Provide the (x, y) coordinate of the cell's center where the given text is located.  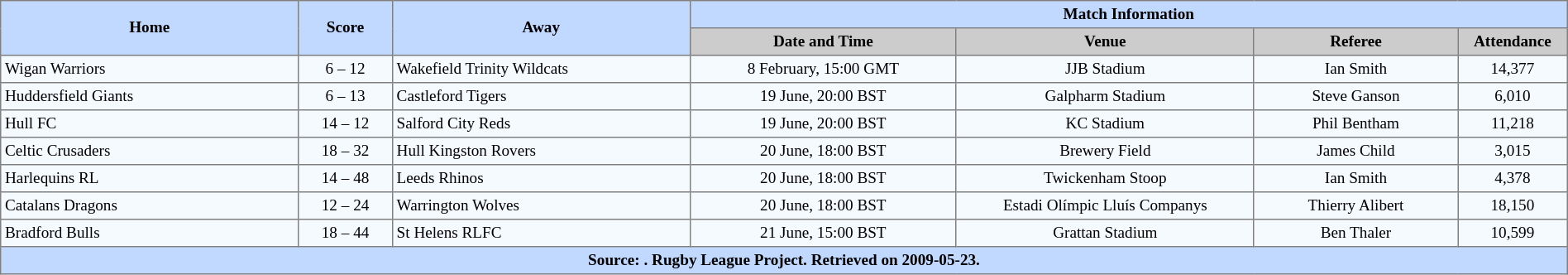
10,599 (1513, 234)
12 – 24 (346, 205)
6,010 (1513, 96)
Catalans Dragons (150, 205)
Salford City Reds (541, 124)
Harlequins RL (150, 179)
18 – 44 (346, 234)
James Child (1355, 151)
14 – 48 (346, 179)
8 February, 15:00 GMT (823, 70)
4,378 (1513, 179)
KC Stadium (1105, 124)
Huddersfield Giants (150, 96)
Leeds Rhinos (541, 179)
Castleford Tigers (541, 96)
3,015 (1513, 151)
Ben Thaler (1355, 234)
Source: . Rugby League Project. Retrieved on 2009-05-23. (784, 260)
Referee (1355, 41)
Estadi Olímpic Lluís Companys (1105, 205)
6 – 12 (346, 70)
21 June, 15:00 BST (823, 234)
Steve Ganson (1355, 96)
Hull Kingston Rovers (541, 151)
Twickenham Stoop (1105, 179)
Celtic Crusaders (150, 151)
14 – 12 (346, 124)
Venue (1105, 41)
Attendance (1513, 41)
18,150 (1513, 205)
Away (541, 28)
Bradford Bulls (150, 234)
JJB Stadium (1105, 70)
6 – 13 (346, 96)
Warrington Wolves (541, 205)
Match Information (1128, 15)
Galpharm Stadium (1105, 96)
Wigan Warriors (150, 70)
Brewery Field (1105, 151)
18 – 32 (346, 151)
Hull FC (150, 124)
St Helens RLFC (541, 234)
11,218 (1513, 124)
14,377 (1513, 70)
Grattan Stadium (1105, 234)
Date and Time (823, 41)
Phil Bentham (1355, 124)
Thierry Alibert (1355, 205)
Home (150, 28)
Score (346, 28)
Wakefield Trinity Wildcats (541, 70)
